Pinpoint the cell where the given text exists, returning its [x, y] midpoint coordinate. 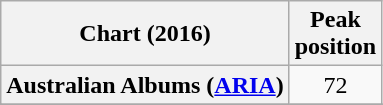
Peak position [335, 34]
72 [335, 85]
Chart (2016) [145, 34]
Australian Albums (ARIA) [145, 85]
